From the cell containing the given text, extract its center point as [x, y] coordinate. 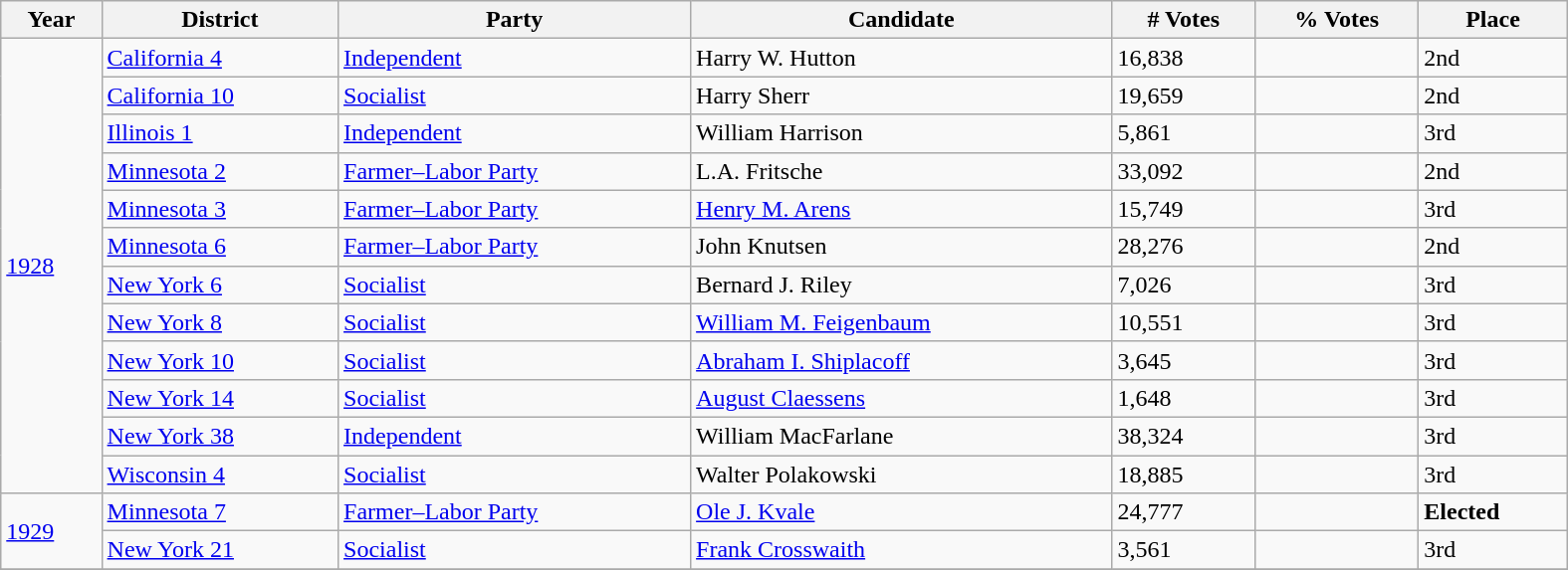
William MacFarlane [902, 436]
Place [1493, 20]
Minnesota 6 [219, 247]
Bernard J. Riley [902, 285]
New York 21 [219, 550]
Harry W. Hutton [902, 58]
New York 8 [219, 322]
1929 [52, 531]
24,777 [1184, 512]
Walter Polakowski [902, 475]
California 10 [219, 95]
19,659 [1184, 95]
5,861 [1184, 133]
38,324 [1184, 436]
1,648 [1184, 398]
1928 [52, 267]
William M. Feigenbaum [902, 322]
William Harrison [902, 133]
Elected [1493, 512]
3,561 [1184, 550]
Minnesota 2 [219, 171]
Frank Crosswaith [902, 550]
3,645 [1184, 360]
18,885 [1184, 475]
New York 38 [219, 436]
% Votes [1337, 20]
28,276 [1184, 247]
Abraham I. Shiplacoff [902, 360]
New York 14 [219, 398]
New York 6 [219, 285]
New York 10 [219, 360]
Ole J. Kvale [902, 512]
Wisconsin 4 [219, 475]
Minnesota 3 [219, 209]
District [219, 20]
August Claessens [902, 398]
Year [52, 20]
10,551 [1184, 322]
# Votes [1184, 20]
15,749 [1184, 209]
California 4 [219, 58]
Illinois 1 [219, 133]
Henry M. Arens [902, 209]
16,838 [1184, 58]
33,092 [1184, 171]
L.A. Fritsche [902, 171]
John Knutsen [902, 247]
7,026 [1184, 285]
Harry Sherr [902, 95]
Candidate [902, 20]
Party [515, 20]
Minnesota 7 [219, 512]
